For the text-containing cell, return its midpoint in (x, y) coordinate format. 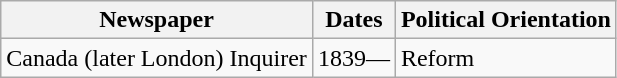
Newspaper (157, 20)
Dates (354, 20)
Political Orientation (506, 20)
1839— (354, 58)
Reform (506, 58)
Canada (later London) Inquirer (157, 58)
